Detect which cell encompasses the target text, then output its (X, Y) center coordinate. 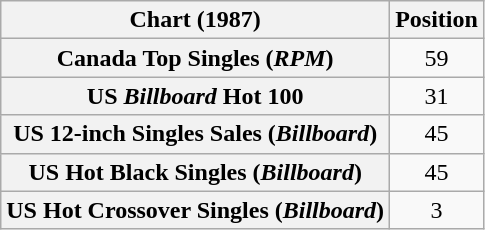
Canada Top Singles (RPM) (196, 58)
US Billboard Hot 100 (196, 96)
US Hot Black Singles (Billboard) (196, 172)
3 (437, 210)
59 (437, 58)
US Hot Crossover Singles (Billboard) (196, 210)
Position (437, 20)
31 (437, 96)
Chart (1987) (196, 20)
US 12-inch Singles Sales (Billboard) (196, 134)
